For the text-containing cell, return its midpoint in [x, y] coordinate format. 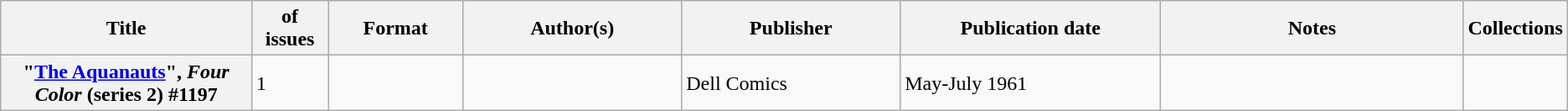
Format [395, 29]
Collections [1515, 29]
of issues [290, 29]
"The Aquanauts", Four Color (series 2) #1197 [126, 82]
Title [126, 29]
Dell Comics [791, 82]
1 [290, 82]
Publisher [791, 29]
Author(s) [573, 29]
May-July 1961 [1030, 82]
Publication date [1030, 29]
Notes [1312, 29]
